Scan for the cell matching the given text and deliver its [X, Y] coordinate at center. 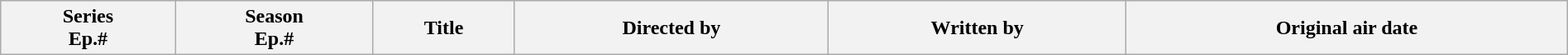
Directed by [672, 28]
SeasonEp.# [275, 28]
SeriesEp.# [88, 28]
Written by [978, 28]
Original air date [1347, 28]
Title [443, 28]
